Scan for the cell matching the given text and deliver its (x, y) coordinate at center. 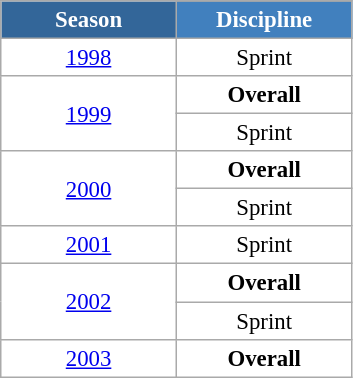
Season (89, 20)
Discipline (264, 20)
1998 (89, 58)
2000 (89, 188)
2002 (89, 302)
1999 (89, 114)
2001 (89, 245)
2003 (89, 358)
